Output the [X, Y] coordinate of the center of the cell containing the given text.  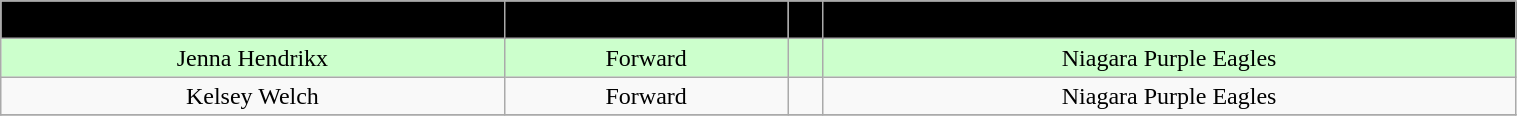
Jenna Hendrikx [252, 58]
Kaleigh Chippy [252, 20]
Kelsey Welch [252, 96]
